For the text-containing cell, return its midpoint in [X, Y] coordinate format. 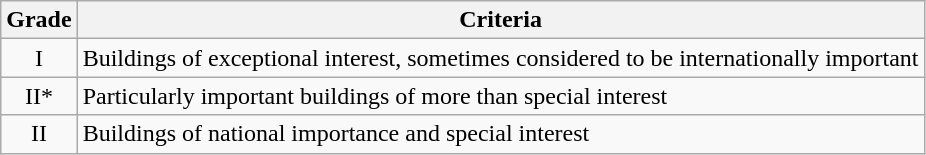
Particularly important buildings of more than special interest [500, 96]
I [39, 58]
II* [39, 96]
Buildings of national importance and special interest [500, 134]
Grade [39, 20]
Criteria [500, 20]
Buildings of exceptional interest, sometimes considered to be internationally important [500, 58]
II [39, 134]
